Pinpoint the cell where the given text exists, returning its (x, y) midpoint coordinate. 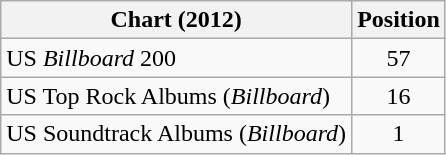
US Soundtrack Albums (Billboard) (176, 134)
Chart (2012) (176, 20)
1 (399, 134)
Position (399, 20)
57 (399, 58)
16 (399, 96)
US Billboard 200 (176, 58)
US Top Rock Albums (Billboard) (176, 96)
